Detect which cell encompasses the target text, then output its (x, y) center coordinate. 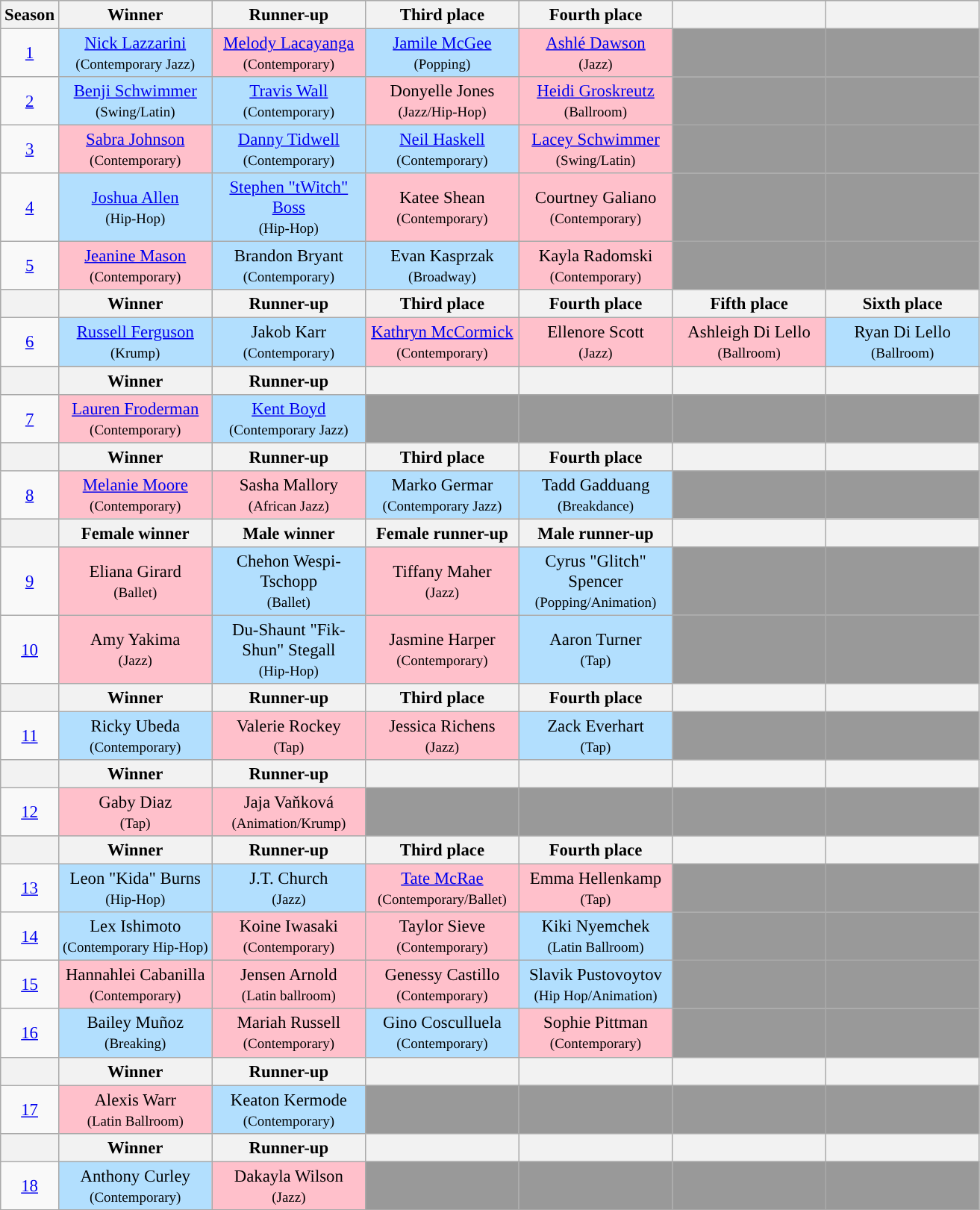
Joshua Allen(Hip-Hop) (135, 208)
Anthony Curley(Contemporary) (135, 1185)
Fifth place (749, 304)
Ryan Di Lello(Ballroom) (902, 342)
6 (30, 342)
Katee Shean(Contemporary) (443, 208)
Tate McRae(Contemporary/Ballet) (443, 888)
Mariah Russell(Contemporary) (289, 1033)
12 (30, 812)
8 (30, 494)
Heidi Groskreutz(Ballroom) (596, 102)
Taylor Sieve(Contemporary) (443, 936)
13 (30, 888)
Ricky Ubeda(Contemporary) (135, 736)
Leon "Kida" Burns(Hip-Hop) (135, 888)
11 (30, 736)
7 (30, 418)
Kent Boyd (Contemporary Jazz) (289, 418)
Eliana Girard(Ballet) (135, 581)
Jakob Karr(Contemporary) (289, 342)
Lacey Schwimmer(Swing/Latin) (596, 149)
Marko Germar(Contemporary Jazz) (443, 494)
18 (30, 1185)
Male winner (289, 533)
16 (30, 1033)
Travis Wall(Contemporary) (289, 102)
Sophie Pittman(Contemporary) (596, 1033)
Aaron Turner(Tap) (596, 649)
Jaja Vaňková(Animation/Krump) (289, 812)
Ashleigh Di Lello(Ballroom) (749, 342)
Danny Tidwell(Contemporary) (289, 149)
Emma Hellenkamp(Tap) (596, 888)
Koine Iwasaki(Contemporary) (289, 936)
Dakayla Wilson(Jazz) (289, 1185)
5 (30, 266)
Bailey Muñoz(Breaking) (135, 1033)
3 (30, 149)
Brandon Bryant(Contemporary) (289, 266)
Neil Haskell(Contemporary) (443, 149)
Donyelle Jones(Jazz/Hip-Hop) (443, 102)
Jessica Richens(Jazz) (443, 736)
Sasha Mallory(African Jazz) (289, 494)
Female winner (135, 533)
Stephen "tWitch" Boss(Hip-Hop) (289, 208)
Male runner-up (596, 533)
Sixth place (902, 304)
Zack Everhart(Tap) (596, 736)
Melody Lacayanga(Contemporary) (289, 54)
Kiki Nyemchek(Latin Ballroom) (596, 936)
Hannahlei Cabanilla(Contemporary) (135, 985)
Kayla Radomski(Contemporary) (596, 266)
14 (30, 936)
Jensen Arnold(Latin ballroom) (289, 985)
Chehon Wespi-Tschopp(Ballet) (289, 581)
Jasmine Harper(Contemporary) (443, 649)
Du-Shaunt "Fik-Shun" Stegall(Hip-Hop) (289, 649)
1 (30, 54)
Benji Schwimmer(Swing/Latin) (135, 102)
Lex Ishimoto(Contemporary Hip-Hop) (135, 936)
Lauren Froderman (Contemporary) (135, 418)
Courtney Galiano(Contemporary) (596, 208)
Gino Cosculluela(Contemporary) (443, 1033)
Valerie Rockey(Tap) (289, 736)
10 (30, 649)
Sabra Johnson(Contemporary) (135, 149)
Cyrus "Glitch" Spencer(Popping/Animation) (596, 581)
Tadd Gadduang(Breakdance) (596, 494)
Tiffany Maher(Jazz) (443, 581)
Amy Yakima(Jazz) (135, 649)
Ashlé Dawson(Jazz) (596, 54)
Melanie Moore(Contemporary) (135, 494)
Ellenore Scott(Jazz) (596, 342)
Evan Kasprzak(Broadway) (443, 266)
Russell Ferguson(Krump) (135, 342)
4 (30, 208)
Nick Lazzarini(Contemporary Jazz) (135, 54)
Kathryn McCormick(Contemporary) (443, 342)
J.T. Church(Jazz) (289, 888)
Jamile McGee(Popping) (443, 54)
Keaton Kermode(Contemporary) (289, 1109)
Gaby Diaz(Tap) (135, 812)
Season (30, 15)
15 (30, 985)
Slavik Pustovoytov (Hip Hop/Animation) (596, 985)
Female runner-up (443, 533)
9 (30, 581)
Genessy Castillo (Contemporary) (443, 985)
Jeanine Mason(Contemporary) (135, 266)
17 (30, 1109)
Alexis Warr(Latin Ballroom) (135, 1109)
2 (30, 102)
